Locate the cell with the specified text and output its [x, y] center coordinate. 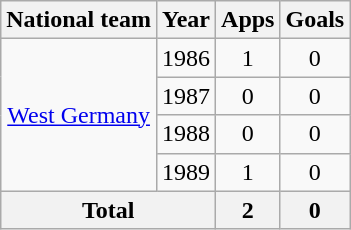
1988 [186, 134]
West Germany [79, 115]
1986 [186, 58]
2 [248, 210]
Total [108, 210]
1987 [186, 96]
Apps [248, 20]
National team [79, 20]
Goals [315, 20]
Year [186, 20]
1989 [186, 172]
